Output the (x, y) coordinate of the center of the cell containing the given text.  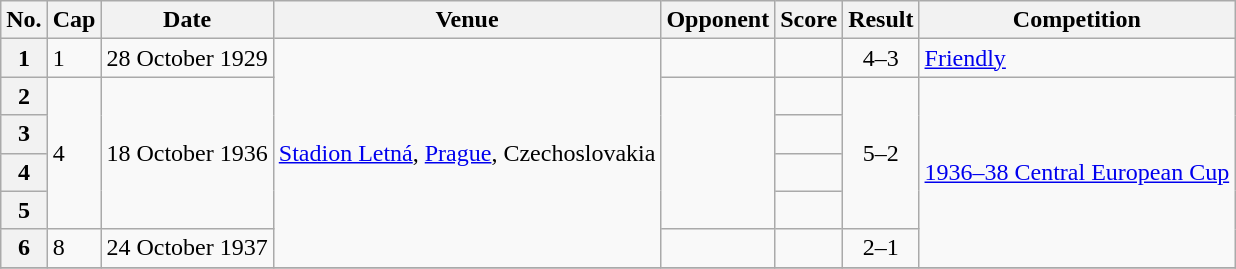
8 (74, 248)
4–3 (881, 58)
3 (24, 134)
24 October 1937 (187, 248)
1936–38 Central European Cup (1077, 172)
No. (24, 20)
Stadion Letná, Prague, Czechoslovakia (467, 153)
Competition (1077, 20)
Cap (74, 20)
6 (24, 248)
Date (187, 20)
2 (24, 96)
28 October 1929 (187, 58)
5–2 (881, 153)
2–1 (881, 248)
18 October 1936 (187, 153)
Result (881, 20)
Venue (467, 20)
5 (24, 210)
Score (809, 20)
Opponent (718, 20)
Friendly (1077, 58)
